Scan for the cell matching the given text and deliver its [X, Y] coordinate at center. 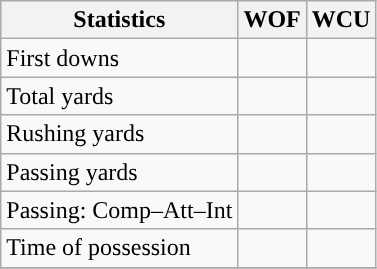
Total yards [120, 96]
Passing: Comp–Att–Int [120, 210]
Time of possession [120, 248]
WOF [272, 20]
Statistics [120, 20]
Passing yards [120, 172]
WCU [341, 20]
Rushing yards [120, 134]
First downs [120, 58]
